Return the (x, y) coordinate for the center point of the cell that contains the specified text.  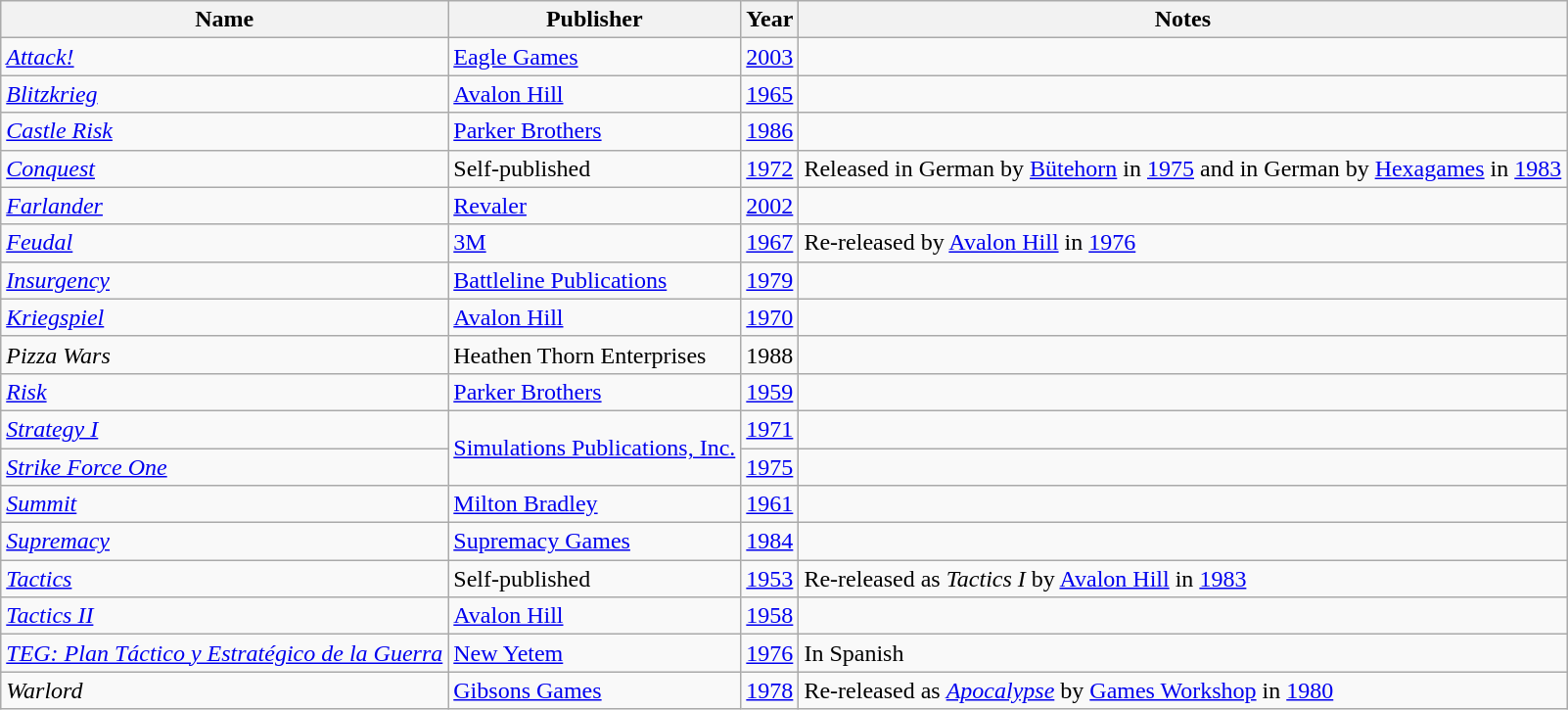
3M (595, 243)
1986 (769, 131)
Kriegspiel (225, 317)
TEG: Plan Táctico y Estratégico de la Guerra (225, 653)
Publisher (595, 20)
1978 (769, 690)
Eagle Games (595, 57)
1953 (769, 579)
Strike Force One (225, 467)
Castle Risk (225, 131)
Released in German by Bütehorn in 1975 and in German by Hexagames in 1983 (1182, 168)
Name (225, 20)
2003 (769, 57)
1975 (769, 467)
1958 (769, 616)
Revaler (595, 206)
1984 (769, 542)
1971 (769, 429)
New Yetem (595, 653)
2002 (769, 206)
Supremacy (225, 542)
In Spanish (1182, 653)
Gibsons Games (595, 690)
Pizza Wars (225, 355)
Risk (225, 392)
Simulations Publications, Inc. (595, 448)
Re-released as Apocalypse by Games Workshop in 1980 (1182, 690)
Conquest (225, 168)
Attack! (225, 57)
Feudal (225, 243)
1967 (769, 243)
Battleline Publications (595, 280)
1979 (769, 280)
Heathen Thorn Enterprises (595, 355)
Milton Bradley (595, 504)
Notes (1182, 20)
Re-released as Tactics I by Avalon Hill in 1983 (1182, 579)
Blitzkrieg (225, 94)
Supremacy Games (595, 542)
1970 (769, 317)
Strategy I (225, 429)
Farlander (225, 206)
Tactics (225, 579)
1959 (769, 392)
1972 (769, 168)
Insurgency (225, 280)
1961 (769, 504)
Re-released by Avalon Hill in 1976 (1182, 243)
1976 (769, 653)
Tactics II (225, 616)
Summit (225, 504)
1965 (769, 94)
1988 (769, 355)
Warlord (225, 690)
Year (769, 20)
